Provide the [x, y] coordinate of the cell's center where the given text is located.  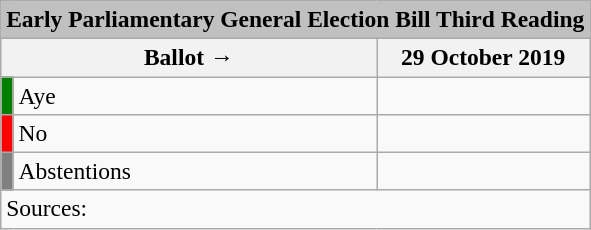
29 October 2019 [484, 57]
Aye [194, 95]
No [194, 133]
Abstentions [194, 171]
Ballot → [189, 57]
Early Parliamentary General Election Bill Third Reading [296, 19]
Sources: [296, 209]
